Output the [x, y] coordinate of the center of the cell containing the given text.  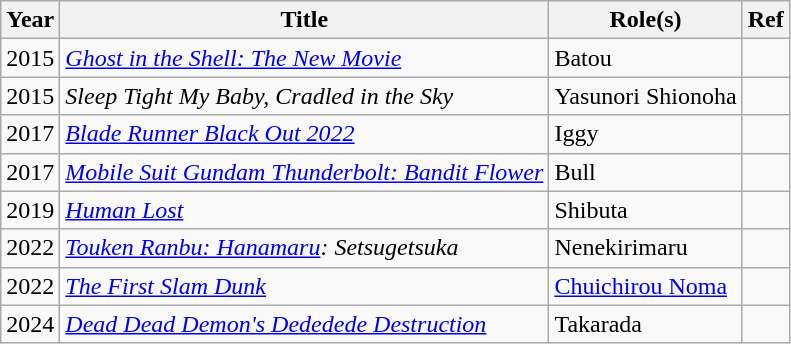
Touken Ranbu: Hanamaru: Setsugetsuka [304, 248]
Ref [766, 20]
Ghost in the Shell: The New Movie [304, 58]
Human Lost [304, 210]
Blade Runner Black Out 2022 [304, 134]
Title [304, 20]
Batou [646, 58]
The First Slam Dunk [304, 286]
Chuichirou Noma [646, 286]
Dead Dead Demon's Dededede Destruction [304, 324]
Nenekirimaru [646, 248]
Mobile Suit Gundam Thunderbolt: Bandit Flower [304, 172]
2019 [30, 210]
Iggy [646, 134]
Role(s) [646, 20]
Bull [646, 172]
Yasunori Shionoha [646, 96]
2024 [30, 324]
Shibuta [646, 210]
Year [30, 20]
Takarada [646, 324]
Sleep Tight My Baby, Cradled in the Sky [304, 96]
